Determine the [x, y] coordinate at the center of the cell enclosing the given text.  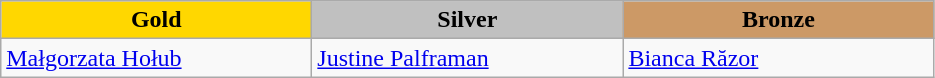
Silver [468, 20]
Justine Palframan [468, 58]
Bianca Răzor [778, 58]
Małgorzata Hołub [156, 58]
Bronze [778, 20]
Gold [156, 20]
